For the text-containing cell, return its midpoint in [X, Y] coordinate format. 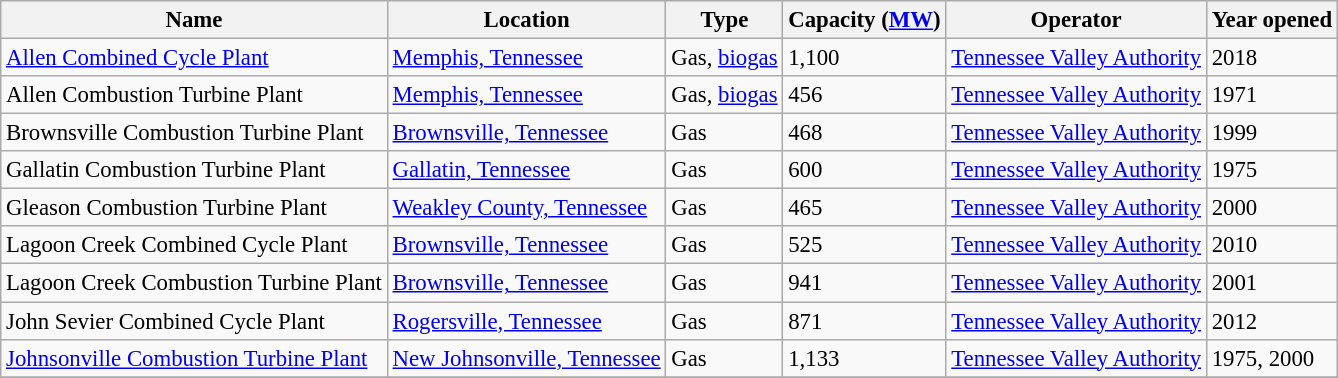
2000 [1272, 208]
465 [864, 208]
Name [194, 20]
1971 [1272, 95]
1,100 [864, 58]
Johnsonville Combustion Turbine Plant [194, 358]
Allen Combined Cycle Plant [194, 58]
2018 [1272, 58]
Capacity (MW) [864, 20]
Allen Combustion Turbine Plant [194, 95]
Gallatin, Tennessee [526, 170]
Weakley County, Tennessee [526, 208]
New Johnsonville, Tennessee [526, 358]
Type [724, 20]
Year opened [1272, 20]
941 [864, 283]
Rogersville, Tennessee [526, 321]
2001 [1272, 283]
1975, 2000 [1272, 358]
456 [864, 95]
2012 [1272, 321]
2010 [1272, 245]
Brownsville Combustion Turbine Plant [194, 133]
John Sevier Combined Cycle Plant [194, 321]
600 [864, 170]
525 [864, 245]
871 [864, 321]
1,133 [864, 358]
Lagoon Creek Combined Cycle Plant [194, 245]
Lagoon Creek Combustion Turbine Plant [194, 283]
Location [526, 20]
468 [864, 133]
Gleason Combustion Turbine Plant [194, 208]
1999 [1272, 133]
1975 [1272, 170]
Operator [1076, 20]
Gallatin Combustion Turbine Plant [194, 170]
